Provide the [X, Y] coordinate of the cell's center where the given text is located.  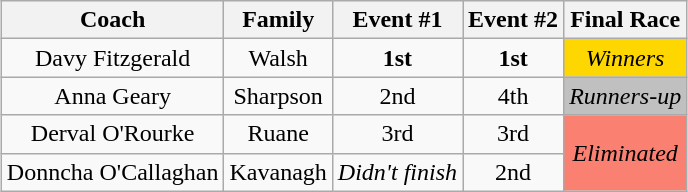
Sharpson [278, 96]
Derval O'Rourke [112, 134]
Family [278, 20]
Event #1 [397, 20]
Walsh [278, 58]
Coach [112, 20]
Winners [626, 58]
Anna Geary [112, 96]
Kavanagh [278, 172]
Didn't finish [397, 172]
Davy Fitzgerald [112, 58]
Donncha O'Callaghan [112, 172]
Eliminated [626, 153]
Event #2 [514, 20]
Runners-up [626, 96]
Ruane [278, 134]
4th [514, 96]
Final Race [626, 20]
